Determine the (x, y) coordinate at the center of the cell enclosing the given text.  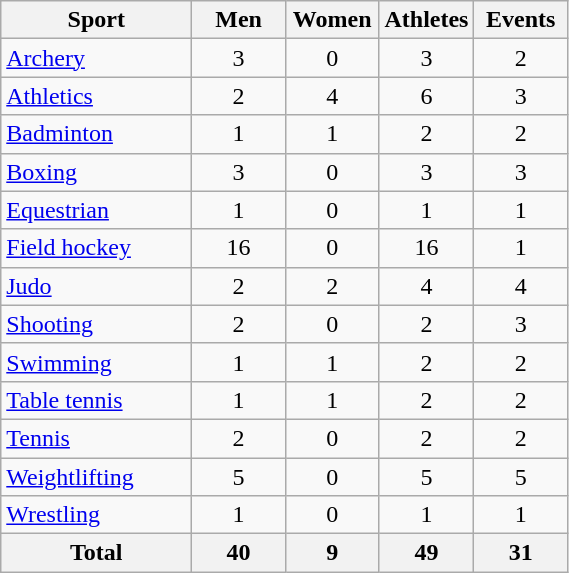
Events (521, 20)
Swimming (96, 362)
Table tennis (96, 400)
Sport (96, 20)
Archery (96, 58)
Men (239, 20)
Women (332, 20)
49 (426, 553)
Boxing (96, 172)
9 (332, 553)
Field hockey (96, 248)
31 (521, 553)
40 (239, 553)
Athletes (426, 20)
Equestrian (96, 210)
Badminton (96, 134)
Judo (96, 286)
Tennis (96, 438)
Wrestling (96, 515)
Weightlifting (96, 477)
Total (96, 553)
Athletics (96, 96)
Shooting (96, 324)
6 (426, 96)
